Identify which cell holds the provided text, then report its (X, Y) central coordinate. 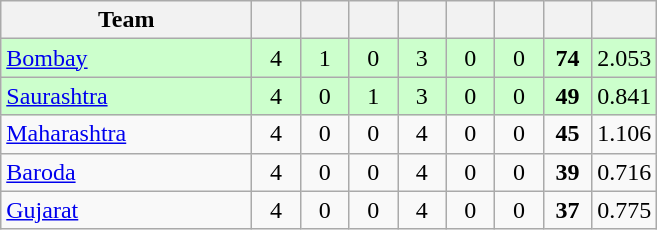
Gujarat (126, 210)
1.106 (624, 134)
Bombay (126, 58)
0.716 (624, 172)
0.775 (624, 210)
2.053 (624, 58)
Baroda (126, 172)
39 (568, 172)
Saurashtra (126, 96)
37 (568, 210)
45 (568, 134)
49 (568, 96)
74 (568, 58)
Maharashtra (126, 134)
Team (126, 20)
0.841 (624, 96)
